Provide the [x, y] coordinate of the cell's center where the given text is located.  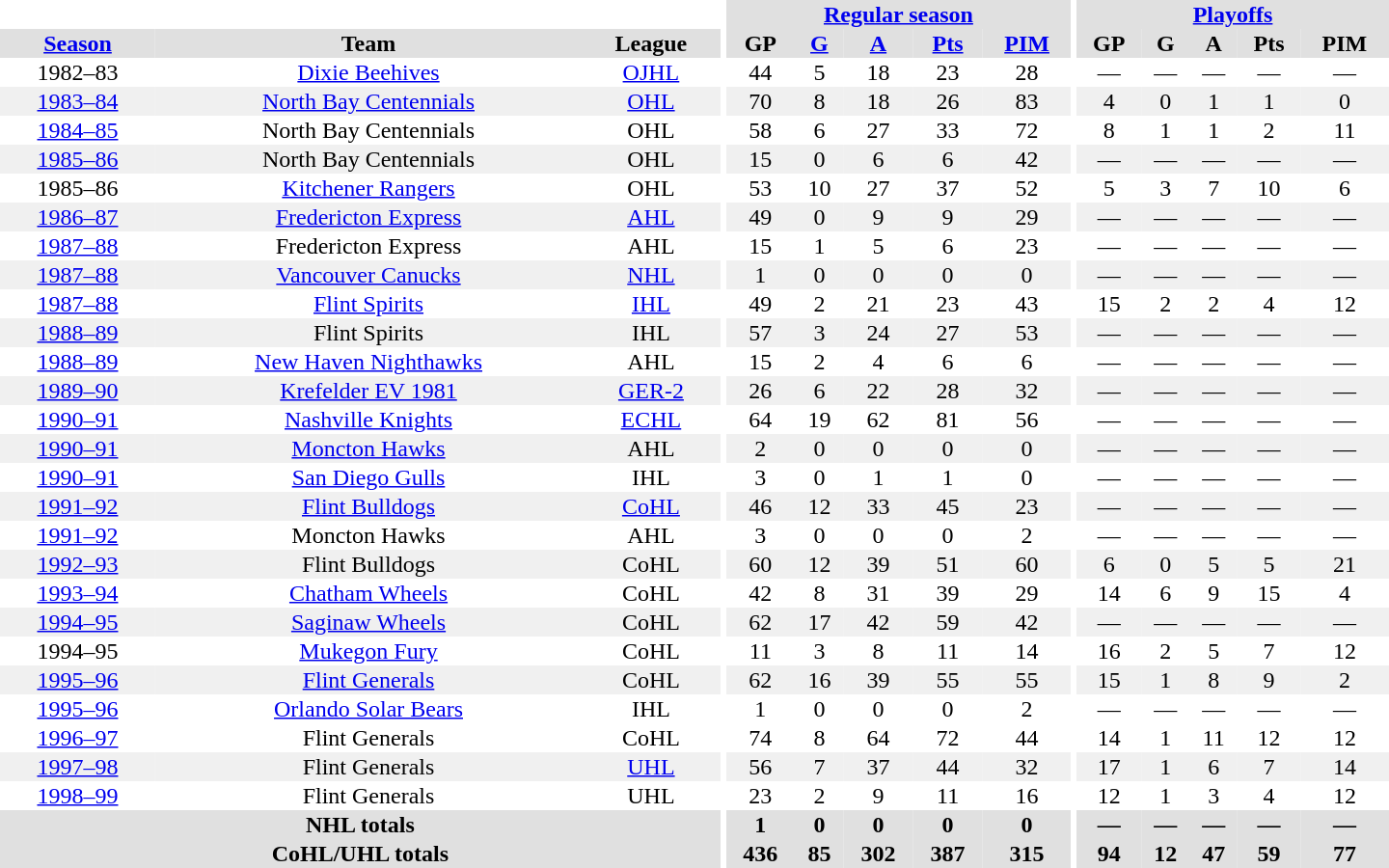
Vancouver Canucks [368, 275]
1993–94 [77, 593]
GER-2 [651, 391]
Krefelder EV 1981 [368, 391]
Kitchener Rangers [368, 188]
1982–83 [77, 72]
Season [77, 43]
New Haven Nighthawks [368, 362]
81 [948, 420]
NHL [651, 275]
1989–90 [77, 391]
League [651, 43]
Orlando Solar Bears [368, 709]
70 [760, 101]
315 [1027, 854]
77 [1345, 854]
1986–87 [77, 217]
1996–97 [77, 738]
Regular season [898, 14]
Mukegon Fury [368, 651]
ECHL [651, 420]
94 [1109, 854]
San Diego Gulls [368, 477]
85 [819, 854]
31 [878, 593]
74 [760, 738]
CoHL/UHL totals [361, 854]
57 [760, 333]
46 [760, 506]
1983–84 [77, 101]
Team [368, 43]
83 [1027, 101]
Dixie Beehives [368, 72]
19 [819, 420]
1998–99 [77, 796]
1997–98 [77, 767]
387 [948, 854]
Saginaw Wheels [368, 622]
OJHL [651, 72]
Chatham Wheels [368, 593]
24 [878, 333]
1984–85 [77, 130]
Nashville Knights [368, 420]
302 [878, 854]
22 [878, 391]
43 [1027, 304]
47 [1213, 854]
1992–93 [77, 564]
51 [948, 564]
45 [948, 506]
436 [760, 854]
Playoffs [1233, 14]
52 [1027, 188]
NHL totals [361, 825]
58 [760, 130]
